Provide the (X, Y) coordinate of the cell's center where the given text is located.  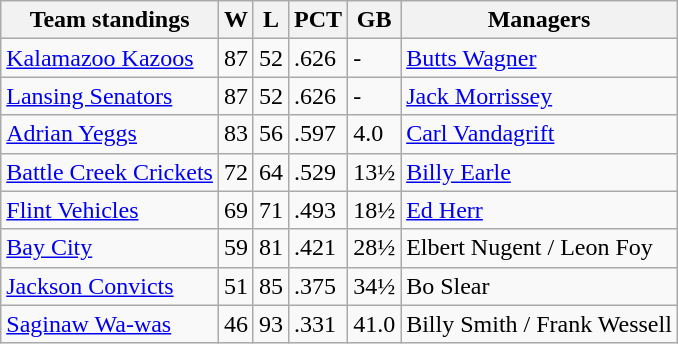
Jack Morrissey (540, 96)
Team standings (110, 20)
41.0 (374, 324)
Billy Smith / Frank Wessell (540, 324)
59 (236, 248)
Carl Vandagrift (540, 134)
85 (270, 286)
.597 (318, 134)
28½ (374, 248)
Battle Creek Crickets (110, 172)
13½ (374, 172)
71 (270, 210)
Adrian Yeggs (110, 134)
46 (236, 324)
Ed Herr (540, 210)
W (236, 20)
Billy Earle (540, 172)
34½ (374, 286)
.375 (318, 286)
Flint Vehicles (110, 210)
Butts Wagner (540, 58)
81 (270, 248)
Jackson Convicts (110, 286)
18½ (374, 210)
83 (236, 134)
Managers (540, 20)
L (270, 20)
64 (270, 172)
93 (270, 324)
72 (236, 172)
Saginaw Wa-was (110, 324)
4.0 (374, 134)
Bay City (110, 248)
Elbert Nugent / Leon Foy (540, 248)
56 (270, 134)
51 (236, 286)
69 (236, 210)
PCT (318, 20)
Bo Slear (540, 286)
.529 (318, 172)
.421 (318, 248)
.493 (318, 210)
Lansing Senators (110, 96)
GB (374, 20)
.331 (318, 324)
Kalamazoo Kazoos (110, 58)
